Find where the given text appears and provide that cell's center as (X, Y) coordinate. 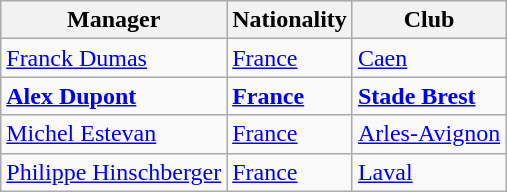
Arles-Avignon (428, 134)
Nationality (290, 20)
Michel Estevan (114, 134)
Manager (114, 20)
Laval (428, 172)
Caen (428, 58)
Stade Brest (428, 96)
Alex Dupont (114, 96)
Club (428, 20)
Philippe Hinschberger (114, 172)
Franck Dumas (114, 58)
